Provide the [x, y] coordinate of the cell's center where the given text is located.  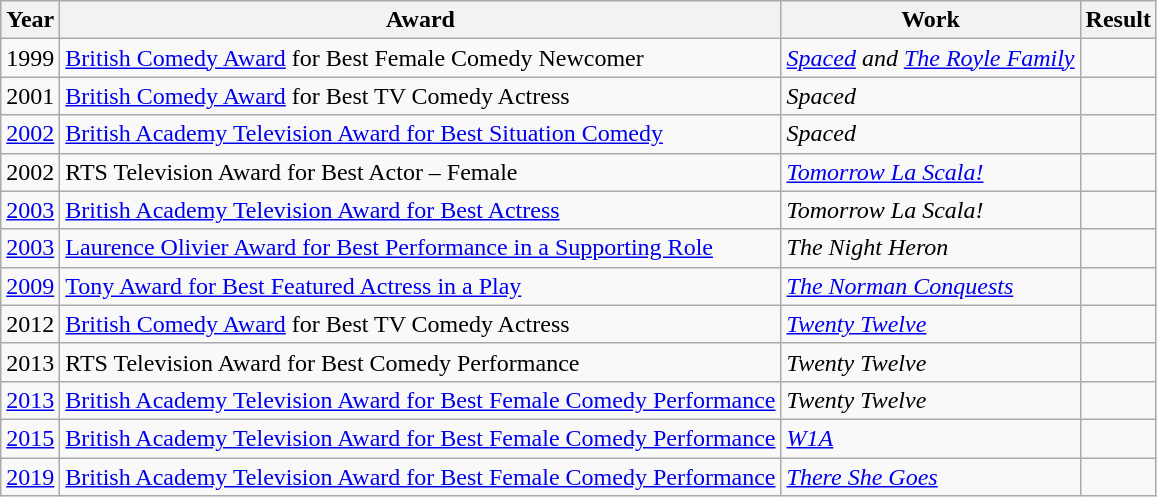
The Night Heron [930, 248]
2009 [30, 286]
RTS Television Award for Best Comedy Performance [420, 362]
British Academy Television Award for Best Actress [420, 210]
Award [420, 20]
Tony Award for Best Featured Actress in a Play [420, 286]
Work [930, 20]
1999 [30, 58]
2019 [30, 477]
2012 [30, 324]
2015 [30, 438]
Laurence Olivier Award for Best Performance in a Supporting Role [420, 248]
W1A [930, 438]
2001 [30, 96]
RTS Television Award for Best Actor – Female [420, 172]
British Academy Television Award for Best Situation Comedy [420, 134]
Result [1118, 20]
Year [30, 20]
The Norman Conquests [930, 286]
There She Goes [930, 477]
British Comedy Award for Best Female Comedy Newcomer [420, 58]
Spaced and The Royle Family [930, 58]
